Detect which cell encompasses the target text, then output its (X, Y) center coordinate. 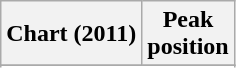
Peakposition (188, 34)
Chart (2011) (72, 34)
